Identify which cell holds the provided text, then report its (X, Y) central coordinate. 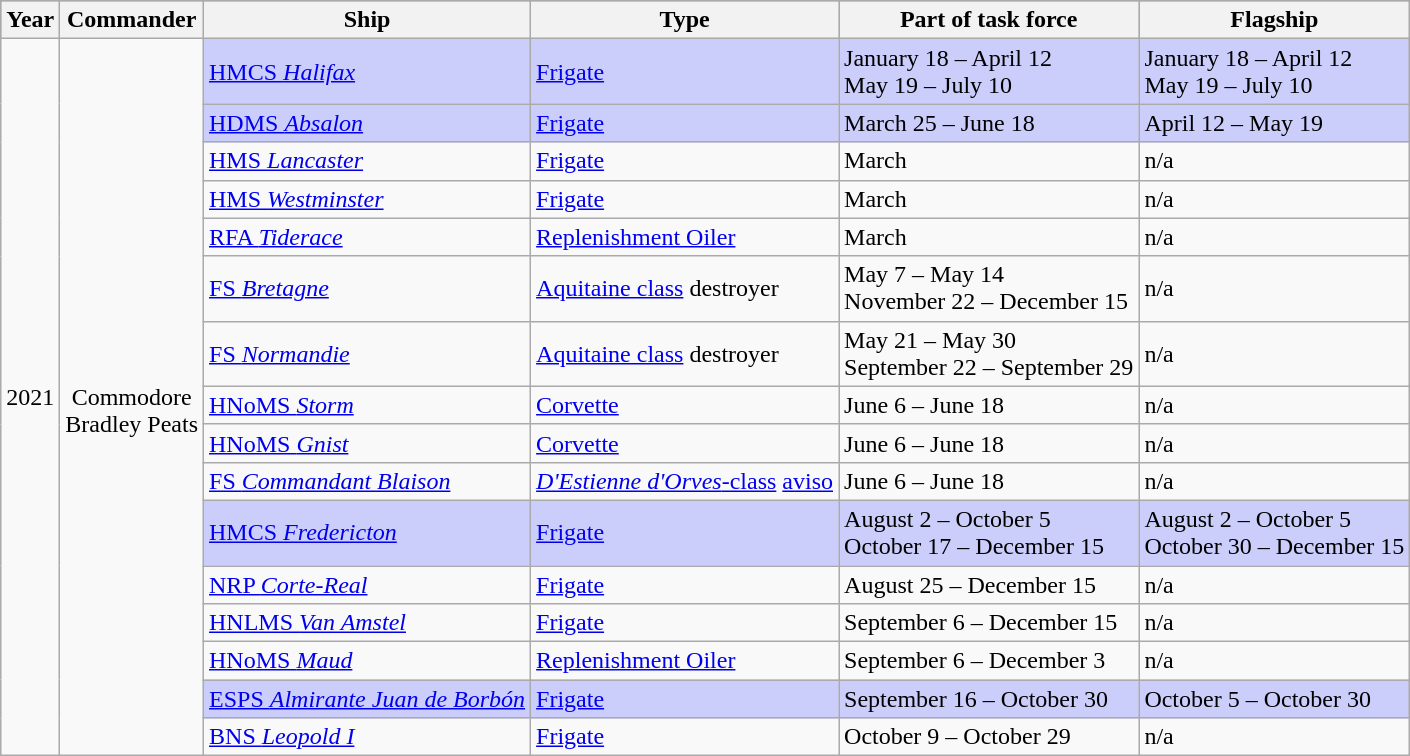
Part of task force (989, 20)
September 6 – December 3 (989, 661)
FS Normandie (368, 354)
2021 (30, 398)
HDMS Absalon (368, 123)
Ship (368, 20)
August 2 – October 5October 17 – December 15 (989, 532)
HMCS Halifax (368, 72)
August 25 – December 15 (989, 585)
October 5 – October 30 (1274, 699)
August 2 – October 5October 30 – December 15 (1274, 532)
HNoMS Storm (368, 405)
NRP Corte-Real (368, 585)
Year (30, 20)
HMCS Fredericton (368, 532)
Flagship (1274, 20)
FS Commandant Blaison (368, 481)
BNS Leopold I (368, 737)
Commander (132, 20)
March 25 – June 18 (989, 123)
RFA Tiderace (368, 237)
HNoMS Gnist (368, 443)
September 16 – October 30 (989, 699)
FS Bretagne (368, 288)
Commodore Bradley Peats (132, 398)
May 21 – May 30September 22 – September 29 (989, 354)
HNoMS Maud (368, 661)
April 12 – May 19 (1274, 123)
May 7 – May 14November 22 – December 15 (989, 288)
October 9 – October 29 (989, 737)
HMS Westminster (368, 199)
D'Estienne d'Orves-class aviso (685, 481)
Type (685, 20)
September 6 – December 15 (989, 623)
HNLMS Van Amstel (368, 623)
HMS Lancaster (368, 161)
ESPS Almirante Juan de Borbón (368, 699)
